Search for the cell housing the specified text and yield its [x, y] center coordinate. 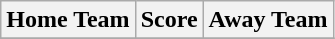
Away Team [268, 20]
Home Team [68, 20]
Score [169, 20]
